Find where the given text appears and provide that cell's center as [x, y] coordinate. 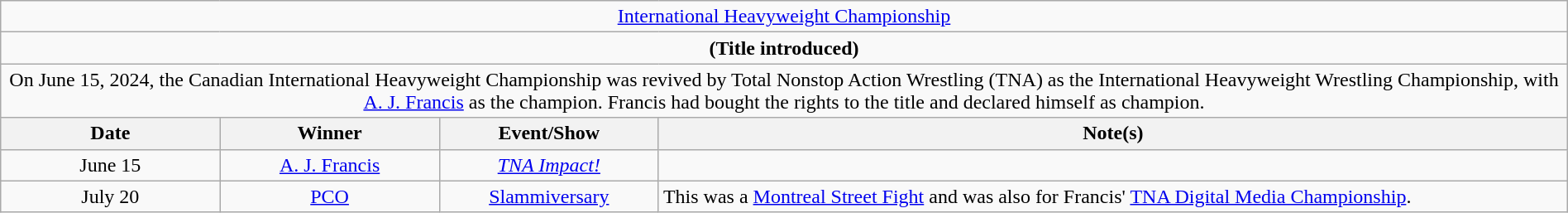
TNA Impact! [549, 165]
July 20 [111, 196]
Date [111, 133]
A. J. Francis [329, 165]
Winner [329, 133]
PCO [329, 196]
June 15 [111, 165]
Slammiversary [549, 196]
This was a Montreal Street Fight and was also for Francis' TNA Digital Media Championship. [1113, 196]
Note(s) [1113, 133]
Event/Show [549, 133]
International Heavyweight Championship [784, 17]
(Title introduced) [784, 48]
